Return the [X, Y] coordinate for the center point of the cell that contains the specified text.  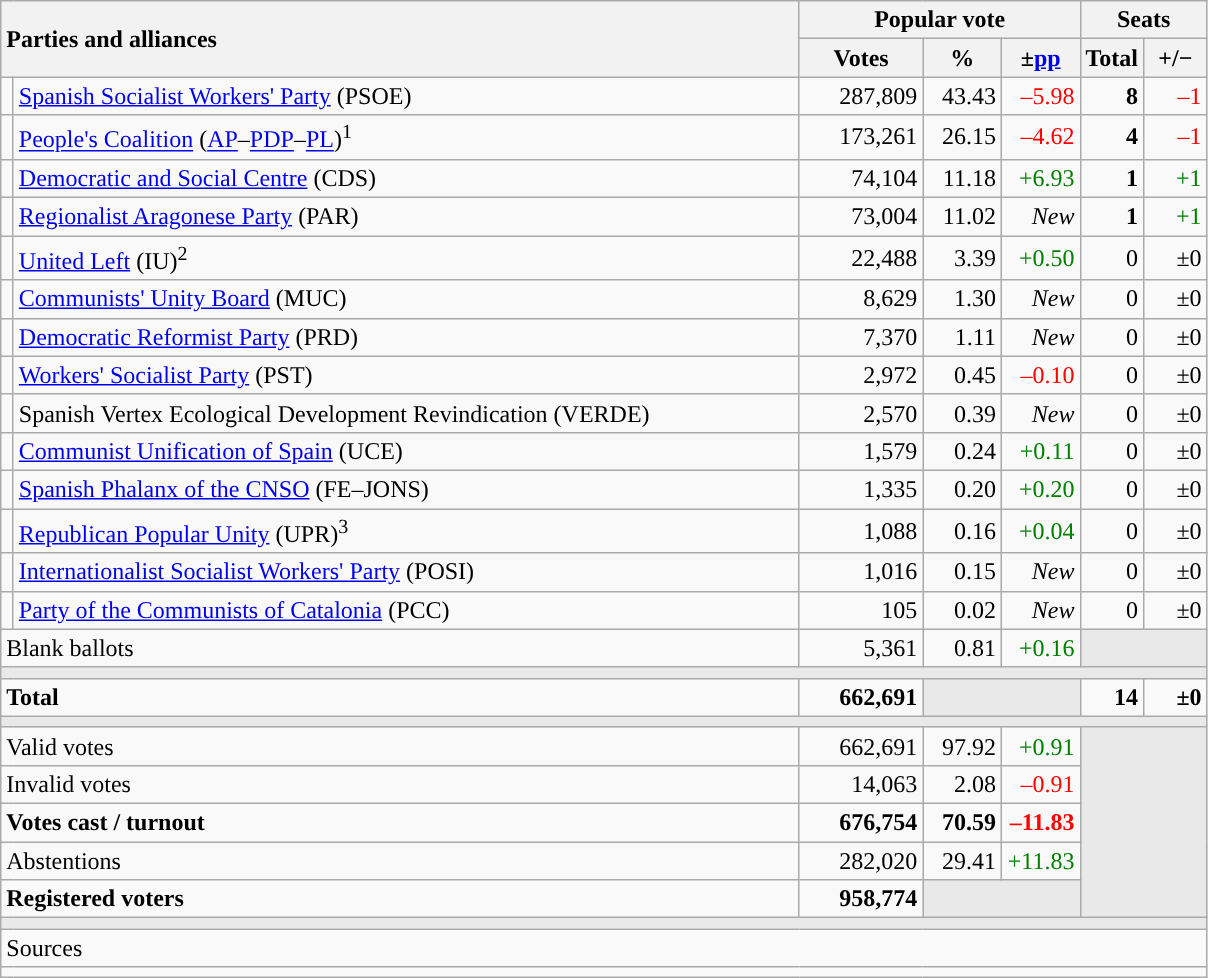
Spanish Phalanx of the CNSO (FE–JONS) [406, 489]
0.15 [962, 572]
Popular vote [940, 20]
Parties and alliances [400, 39]
282,020 [861, 861]
1,088 [861, 532]
105 [861, 610]
3.39 [962, 258]
Spanish Vertex Ecological Development Revindication (VERDE) [406, 413]
+0.50 [1040, 258]
±pp [1040, 58]
% [962, 58]
Abstentions [400, 861]
14 [1112, 697]
Republican Popular Unity (UPR)3 [406, 532]
Invalid votes [400, 785]
+11.83 [1040, 861]
0.16 [962, 532]
–4.62 [1040, 138]
1.11 [962, 337]
Blank ballots [400, 648]
958,774 [861, 899]
0.81 [962, 648]
Party of the Communists of Catalonia (PCC) [406, 610]
173,261 [861, 138]
+0.04 [1040, 532]
People's Coalition (AP–PDP–PL)1 [406, 138]
1,016 [861, 572]
Sources [604, 948]
287,809 [861, 96]
+/− [1176, 58]
97.92 [962, 746]
Seats [1144, 20]
+0.16 [1040, 648]
2.08 [962, 785]
Registered voters [400, 899]
11.18 [962, 178]
Votes cast / turnout [400, 823]
1.30 [962, 299]
11.02 [962, 217]
2,972 [861, 375]
26.15 [962, 138]
2,570 [861, 413]
–0.91 [1040, 785]
+0.91 [1040, 746]
+6.93 [1040, 178]
676,754 [861, 823]
–11.83 [1040, 823]
Valid votes [400, 746]
Communist Unification of Spain (UCE) [406, 451]
8 [1112, 96]
Internationalist Socialist Workers' Party (POSI) [406, 572]
74,104 [861, 178]
–5.98 [1040, 96]
43.43 [962, 96]
Democratic Reformist Party (PRD) [406, 337]
4 [1112, 138]
0.20 [962, 489]
29.41 [962, 861]
Regionalist Aragonese Party (PAR) [406, 217]
0.39 [962, 413]
73,004 [861, 217]
70.59 [962, 823]
8,629 [861, 299]
+0.20 [1040, 489]
United Left (IU)2 [406, 258]
0.02 [962, 610]
14,063 [861, 785]
+0.11 [1040, 451]
Communists' Unity Board (MUC) [406, 299]
Workers' Socialist Party (PST) [406, 375]
1,335 [861, 489]
22,488 [861, 258]
Democratic and Social Centre (CDS) [406, 178]
Spanish Socialist Workers' Party (PSOE) [406, 96]
1,579 [861, 451]
Votes [861, 58]
0.24 [962, 451]
–0.10 [1040, 375]
5,361 [861, 648]
7,370 [861, 337]
0.45 [962, 375]
